Detect which cell encompasses the target text, then output its (x, y) center coordinate. 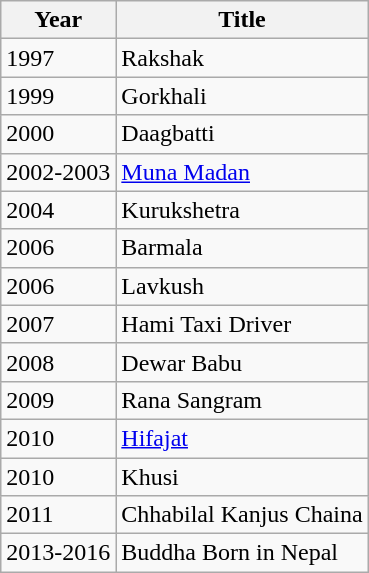
2008 (58, 362)
Daagbatti (242, 134)
Khusi (242, 477)
Rana Sangram (242, 400)
2013-2016 (58, 553)
Barmala (242, 248)
Year (58, 20)
Muna Madan (242, 172)
Title (242, 20)
Dewar Babu (242, 362)
1997 (58, 58)
Buddha Born in Nepal (242, 553)
Chhabilal Kanjus Chaina (242, 515)
Rakshak (242, 58)
1999 (58, 96)
2011 (58, 515)
Hami Taxi Driver (242, 324)
2000 (58, 134)
2004 (58, 210)
Kurukshetra (242, 210)
Hifajat (242, 438)
2009 (58, 400)
Gorkhali (242, 96)
2002-2003 (58, 172)
2007 (58, 324)
Lavkush (242, 286)
